Search for the cell housing the specified text and yield its (x, y) center coordinate. 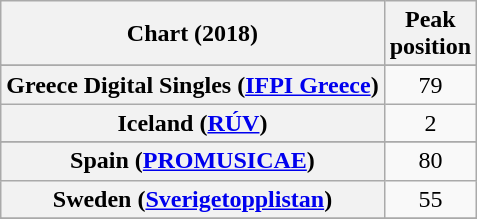
Peak position (430, 34)
79 (430, 85)
Sweden (Sverigetopplistan) (192, 199)
Greece Digital Singles (IFPI Greece) (192, 85)
Chart (2018) (192, 34)
80 (430, 161)
55 (430, 199)
Spain (PROMUSICAE) (192, 161)
Iceland (RÚV) (192, 123)
2 (430, 123)
